For the text-containing cell, return its midpoint in (X, Y) coordinate format. 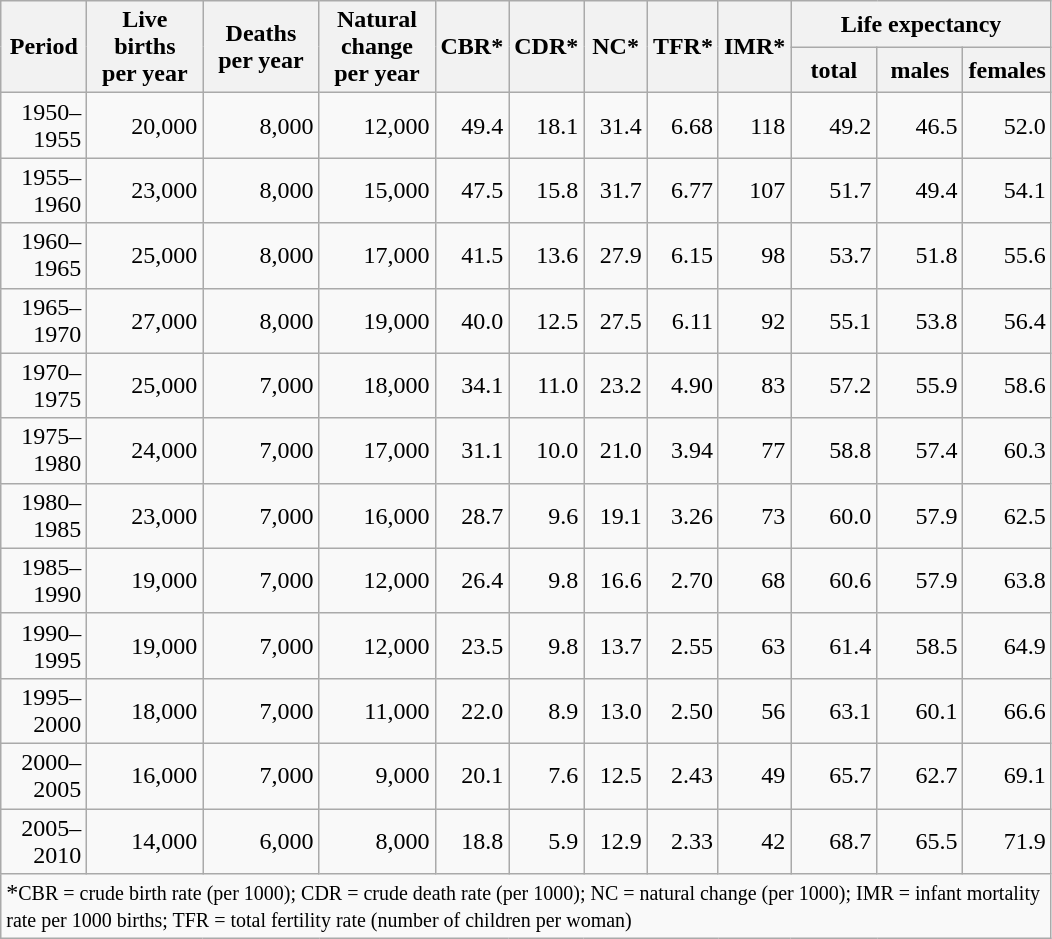
1960–1965 (44, 256)
58.8 (834, 450)
51.7 (834, 190)
16.6 (616, 580)
Live birthsper year (145, 47)
6.68 (682, 126)
53.8 (920, 320)
2.43 (682, 776)
6.11 (682, 320)
56 (754, 710)
Deathsper year (261, 47)
7.6 (546, 776)
13.7 (616, 646)
18.1 (546, 126)
98 (754, 256)
69.1 (1007, 776)
IMR* (754, 47)
56.4 (1007, 320)
2.70 (682, 580)
60.3 (1007, 450)
63 (754, 646)
34.1 (472, 386)
61.4 (834, 646)
11.0 (546, 386)
4.90 (682, 386)
6.77 (682, 190)
68 (754, 580)
2.50 (682, 710)
9,000 (377, 776)
47.5 (472, 190)
73 (754, 516)
2.55 (682, 646)
3.94 (682, 450)
18.8 (472, 840)
2000–2005 (44, 776)
22.0 (472, 710)
51.8 (920, 256)
females (1007, 70)
21.0 (616, 450)
65.5 (920, 840)
52.0 (1007, 126)
15,000 (377, 190)
9.6 (546, 516)
57.4 (920, 450)
60.1 (920, 710)
1985–1990 (44, 580)
27.5 (616, 320)
1995–2000 (44, 710)
1955–1960 (44, 190)
24,000 (145, 450)
12.9 (616, 840)
54.1 (1007, 190)
46.5 (920, 126)
1950–1955 (44, 126)
58.6 (1007, 386)
2005–2010 (44, 840)
58.5 (920, 646)
63.1 (834, 710)
Natural changeper year (377, 47)
42 (754, 840)
11,000 (377, 710)
CDR* (546, 47)
77 (754, 450)
57.2 (834, 386)
107 (754, 190)
83 (754, 386)
62.7 (920, 776)
31.7 (616, 190)
28.7 (472, 516)
NC* (616, 47)
2.33 (682, 840)
1975–1980 (44, 450)
92 (754, 320)
TFR* (682, 47)
20,000 (145, 126)
19.1 (616, 516)
CBR* (472, 47)
41.5 (472, 256)
71.9 (1007, 840)
60.0 (834, 516)
10.0 (546, 450)
66.6 (1007, 710)
26.4 (472, 580)
15.8 (546, 190)
Life expectancy (921, 24)
27.9 (616, 256)
60.6 (834, 580)
total (834, 70)
20.1 (472, 776)
40.0 (472, 320)
68.7 (834, 840)
13.6 (546, 256)
65.7 (834, 776)
62.5 (1007, 516)
3.26 (682, 516)
6,000 (261, 840)
55.6 (1007, 256)
118 (754, 126)
14,000 (145, 840)
49.2 (834, 126)
6.15 (682, 256)
1965–1970 (44, 320)
13.0 (616, 710)
55.1 (834, 320)
1990–1995 (44, 646)
23.5 (472, 646)
5.9 (546, 840)
49 (754, 776)
Period (44, 47)
63.8 (1007, 580)
males (920, 70)
8.9 (546, 710)
1980–1985 (44, 516)
1970–1975 (44, 386)
55.9 (920, 386)
53.7 (834, 256)
31.1 (472, 450)
64.9 (1007, 646)
27,000 (145, 320)
23.2 (616, 386)
31.4 (616, 126)
